Capture the cell that displays the provided text and extract its (X, Y) central coordinate. 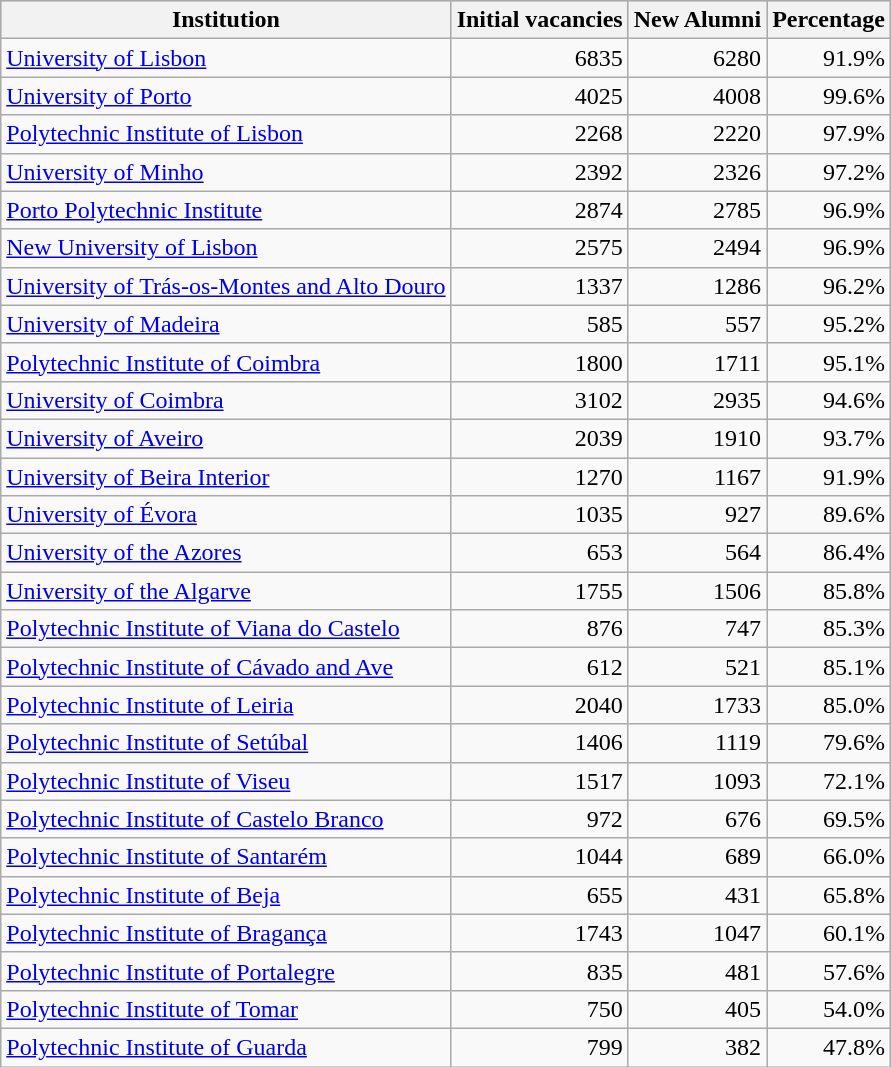
66.0% (829, 857)
382 (697, 1047)
New University of Lisbon (226, 248)
1119 (697, 743)
405 (697, 1009)
94.6% (829, 400)
2268 (540, 134)
3102 (540, 400)
6835 (540, 58)
89.6% (829, 515)
Polytechnic Institute of Beja (226, 895)
4025 (540, 96)
University of the Algarve (226, 591)
95.2% (829, 324)
Polytechnic Institute of Leiria (226, 705)
1270 (540, 477)
1733 (697, 705)
1047 (697, 933)
655 (540, 895)
1286 (697, 286)
95.1% (829, 362)
Polytechnic Institute of Portalegre (226, 971)
1035 (540, 515)
747 (697, 629)
799 (540, 1047)
Polytechnic Institute of Coimbra (226, 362)
Initial vacancies (540, 20)
85.0% (829, 705)
47.8% (829, 1047)
96.2% (829, 286)
Institution (226, 20)
University of Évora (226, 515)
1506 (697, 591)
972 (540, 819)
2392 (540, 172)
60.1% (829, 933)
557 (697, 324)
676 (697, 819)
4008 (697, 96)
85.1% (829, 667)
Polytechnic Institute of Viana do Castelo (226, 629)
481 (697, 971)
2039 (540, 438)
79.6% (829, 743)
University of Minho (226, 172)
65.8% (829, 895)
99.6% (829, 96)
2220 (697, 134)
University of Madeira (226, 324)
1167 (697, 477)
93.7% (829, 438)
2874 (540, 210)
Polytechnic Institute of Cávado and Ave (226, 667)
750 (540, 1009)
1755 (540, 591)
Polytechnic Institute of Setúbal (226, 743)
1044 (540, 857)
85.3% (829, 629)
54.0% (829, 1009)
1406 (540, 743)
University of Aveiro (226, 438)
69.5% (829, 819)
Porto Polytechnic Institute (226, 210)
1337 (540, 286)
1093 (697, 781)
1910 (697, 438)
University of Coimbra (226, 400)
Polytechnic Institute of Santarém (226, 857)
1517 (540, 781)
2040 (540, 705)
521 (697, 667)
Polytechnic Institute of Viseu (226, 781)
835 (540, 971)
2326 (697, 172)
6280 (697, 58)
University of the Azores (226, 553)
University of Beira Interior (226, 477)
University of Trás-os-Montes and Alto Douro (226, 286)
2494 (697, 248)
85.8% (829, 591)
57.6% (829, 971)
University of Lisbon (226, 58)
Polytechnic Institute of Bragança (226, 933)
University of Porto (226, 96)
2935 (697, 400)
653 (540, 553)
Polytechnic Institute of Castelo Branco (226, 819)
612 (540, 667)
97.9% (829, 134)
Polytechnic Institute of Tomar (226, 1009)
2785 (697, 210)
689 (697, 857)
2575 (540, 248)
564 (697, 553)
876 (540, 629)
1711 (697, 362)
97.2% (829, 172)
Polytechnic Institute of Lisbon (226, 134)
86.4% (829, 553)
585 (540, 324)
Polytechnic Institute of Guarda (226, 1047)
1743 (540, 933)
927 (697, 515)
72.1% (829, 781)
Percentage (829, 20)
431 (697, 895)
New Alumni (697, 20)
1800 (540, 362)
